From the cell containing the given text, extract its center point as (X, Y) coordinate. 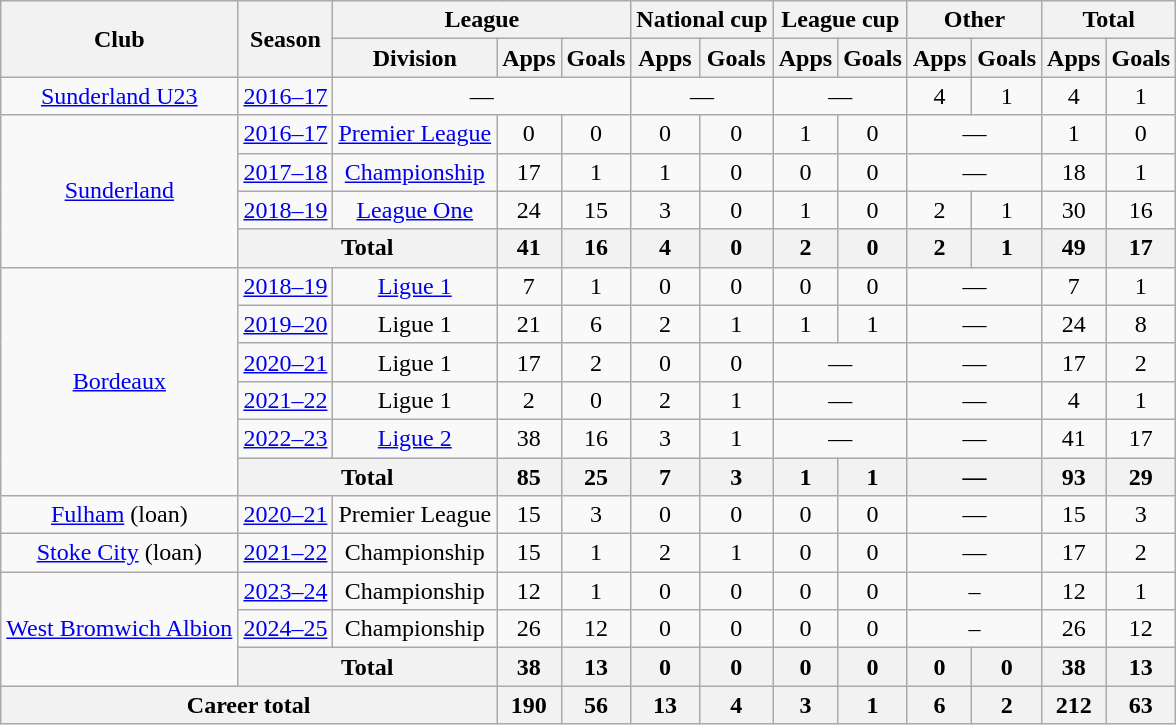
League cup (840, 20)
30 (1074, 210)
Other (974, 20)
18 (1074, 172)
56 (596, 705)
2019–20 (286, 324)
190 (529, 705)
25 (596, 477)
63 (1141, 705)
Sunderland (120, 191)
2023–24 (286, 591)
League One (415, 210)
Season (286, 39)
93 (1074, 477)
21 (529, 324)
29 (1141, 477)
85 (529, 477)
Bordeaux (120, 381)
Stoke City (loan) (120, 553)
Club (120, 39)
League (482, 20)
Division (415, 58)
2022–23 (286, 438)
Sunderland U23 (120, 96)
2017–18 (286, 172)
8 (1141, 324)
Ligue 2 (415, 438)
49 (1074, 248)
West Bromwich Albion (120, 629)
Career total (249, 705)
Fulham (loan) (120, 515)
212 (1074, 705)
2024–25 (286, 629)
National cup (702, 20)
